Provide the (X, Y) coordinate of the cell's center where the given text is located.  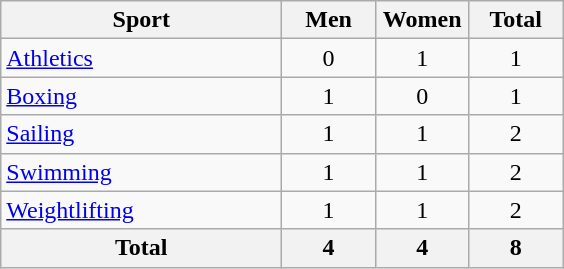
8 (516, 248)
Weightlifting (142, 210)
Men (329, 20)
Athletics (142, 58)
Swimming (142, 172)
Sailing (142, 134)
Women (422, 20)
Sport (142, 20)
Boxing (142, 96)
